Return the [x, y] coordinate for the center point of the cell that contains the specified text.  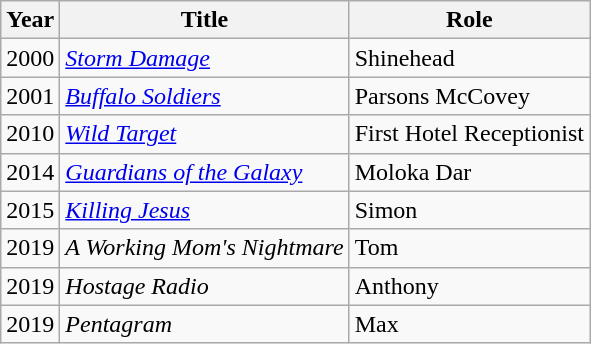
Role [469, 20]
Hostage Radio [204, 286]
Guardians of the Galaxy [204, 172]
Buffalo Soldiers [204, 96]
2014 [30, 172]
First Hotel Receptionist [469, 134]
Storm Damage [204, 58]
Title [204, 20]
Simon [469, 210]
2010 [30, 134]
Anthony [469, 286]
Max [469, 324]
2000 [30, 58]
Moloka Dar [469, 172]
2001 [30, 96]
Year [30, 20]
2015 [30, 210]
Pentagram [204, 324]
Tom [469, 248]
Parsons McCovey [469, 96]
A Working Mom's Nightmare [204, 248]
Shinehead [469, 58]
Wild Target [204, 134]
Killing Jesus [204, 210]
